For the text-containing cell, return its midpoint in (X, Y) coordinate format. 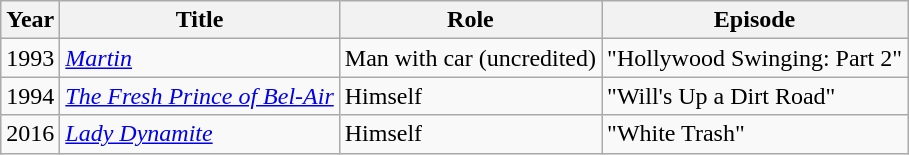
"Will's Up a Dirt Road" (755, 96)
Title (200, 20)
Episode (755, 20)
Role (470, 20)
Martin (200, 58)
1993 (30, 58)
Lady Dynamite (200, 134)
2016 (30, 134)
"Hollywood Swinging: Part 2" (755, 58)
The Fresh Prince of Bel-Air (200, 96)
Year (30, 20)
1994 (30, 96)
"White Trash" (755, 134)
Man with car (uncredited) (470, 58)
